For the text-containing cell, return its midpoint in (X, Y) coordinate format. 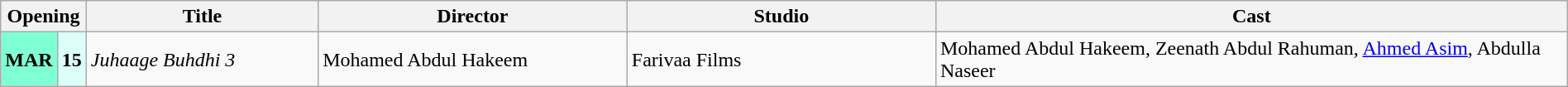
Mohamed Abdul Hakeem, Zeenath Abdul Rahuman, Ahmed Asim, Abdulla Naseer (1251, 60)
MAR (29, 60)
Cast (1251, 17)
Title (202, 17)
Juhaage Buhdhi 3 (202, 60)
Mohamed Abdul Hakeem (473, 60)
15 (71, 60)
Director (473, 17)
Opening (43, 17)
Studio (781, 17)
Farivaa Films (781, 60)
